From the cell containing the given text, extract its center point as (X, Y) coordinate. 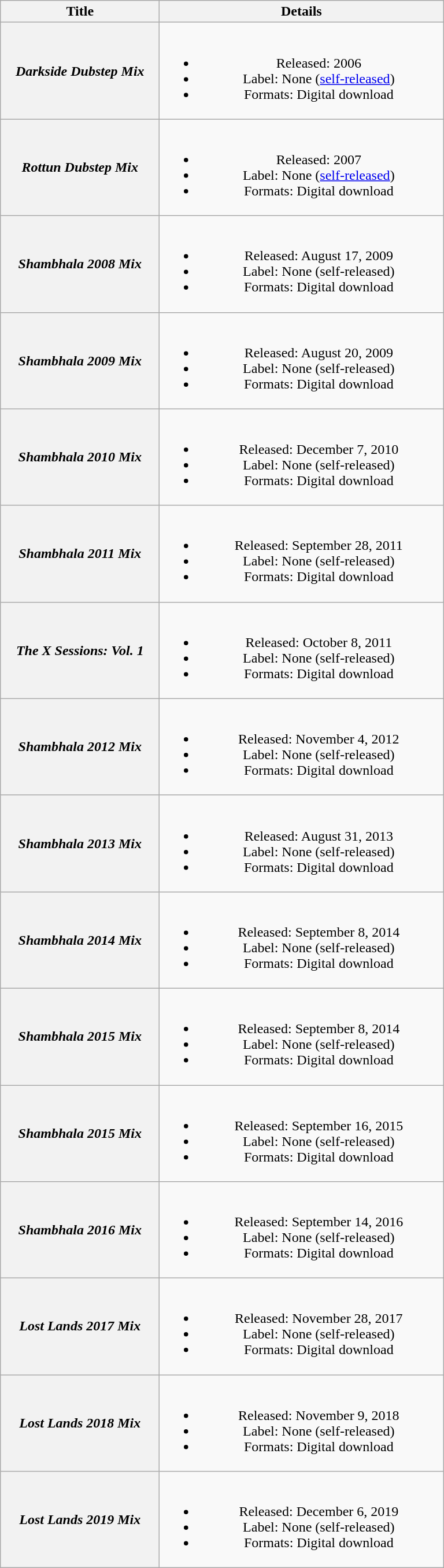
Released: November 4, 2012Label: None (self-released)Formats: Digital download (302, 747)
Released: September 14, 2016Label: None (self-released)Formats: Digital download (302, 1230)
Shambhala 2012 Mix (80, 747)
Shambhala 2016 Mix (80, 1230)
Released: 2006Label: None (self-released)Formats: Digital download (302, 71)
Released: September 16, 2015Label: None (self-released)Formats: Digital download (302, 1133)
Lost Lands 2017 Mix (80, 1326)
Released: August 17, 2009Label: None (self-released)Formats: Digital download (302, 264)
Released: October 8, 2011Label: None (self-released)Formats: Digital download (302, 650)
Shambhala 2013 Mix (80, 843)
Lost Lands 2018 Mix (80, 1423)
Title (80, 12)
Released: September 28, 2011Label: None (self-released)Formats: Digital download (302, 554)
Darkside Dubstep Mix (80, 71)
Details (302, 12)
Shambhala 2009 Mix (80, 361)
Shambhala 2010 Mix (80, 457)
Shambhala 2014 Mix (80, 940)
Released: August 20, 2009Label: None (self-released)Formats: Digital download (302, 361)
Released: August 31, 2013Label: None (self-released)Formats: Digital download (302, 843)
Released: 2007Label: None (self-released)Formats: Digital download (302, 168)
Released: December 7, 2010Label: None (self-released)Formats: Digital download (302, 457)
Shambhala 2011 Mix (80, 554)
Released: December 6, 2019Label: None (self-released)Formats: Digital download (302, 1519)
Shambhala 2008 Mix (80, 264)
The X Sessions: Vol. 1 (80, 650)
Rottun Dubstep Mix (80, 168)
Released: November 9, 2018Label: None (self-released)Formats: Digital download (302, 1423)
Released: November 28, 2017Label: None (self-released)Formats: Digital download (302, 1326)
Lost Lands 2019 Mix (80, 1519)
